Provide the [X, Y] coordinate of the cell's center where the given text is located.  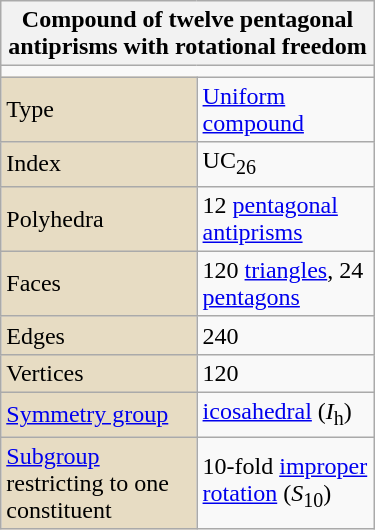
Type [99, 110]
120 triangles, 24 pentagons [286, 284]
Uniform compound [286, 110]
Faces [99, 284]
Subgroup restricting to one constituent [99, 483]
Polyhedra [99, 218]
Edges [99, 335]
Index [99, 164]
10-fold improper rotation (S10) [286, 483]
240 [286, 335]
Symmetry group [99, 415]
Compound of twelve pentagonal antiprisms with rotational freedom [188, 34]
UC26 [286, 164]
12 pentagonal antiprisms [286, 218]
Vertices [99, 373]
icosahedral (Ih) [286, 415]
120 [286, 373]
